Search for the cell housing the specified text and yield its (x, y) center coordinate. 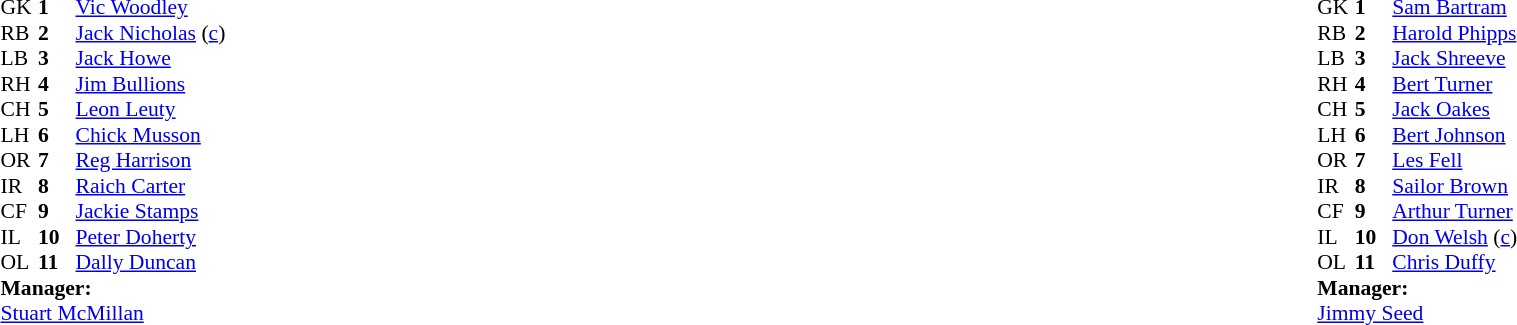
Chick Musson (151, 135)
Les Fell (1454, 161)
Reg Harrison (151, 161)
Harold Phipps (1454, 33)
Bert Johnson (1454, 135)
Jack Oakes (1454, 109)
Raich Carter (151, 186)
Jack Howe (151, 59)
Bert Turner (1454, 84)
Sailor Brown (1454, 186)
Dally Duncan (151, 263)
Jackie Stamps (151, 211)
Leon Leuty (151, 109)
Chris Duffy (1454, 263)
Peter Doherty (151, 237)
Arthur Turner (1454, 211)
Jack Nicholas (c) (151, 33)
Jim Bullions (151, 84)
Jack Shreeve (1454, 59)
Don Welsh (c) (1454, 237)
